Determine the (x, y) coordinate at the center of the cell enclosing the given text.  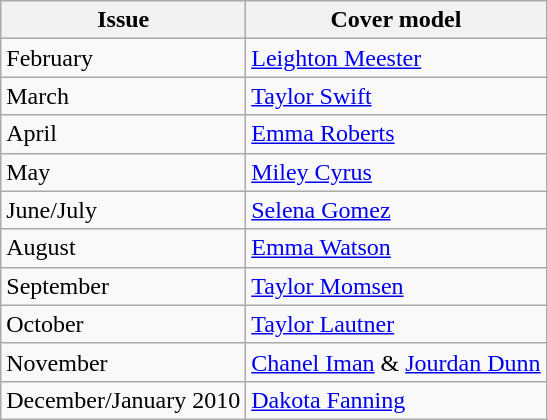
December/January 2010 (124, 400)
August (124, 248)
Emma Roberts (396, 134)
June/July (124, 210)
Emma Watson (396, 248)
Dakota Fanning (396, 400)
Taylor Lautner (396, 324)
Issue (124, 20)
Miley Cyrus (396, 172)
November (124, 362)
February (124, 58)
April (124, 134)
September (124, 286)
May (124, 172)
Cover model (396, 20)
Leighton Meester (396, 58)
Taylor Momsen (396, 286)
Selena Gomez (396, 210)
March (124, 96)
Taylor Swift (396, 96)
Chanel Iman & Jourdan Dunn (396, 362)
October (124, 324)
